Output the [X, Y] coordinate of the center of the cell containing the given text.  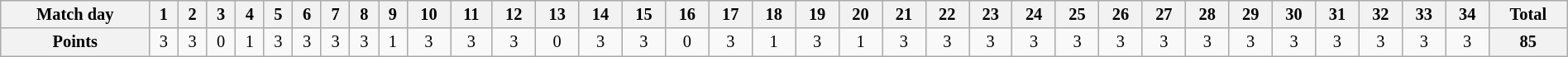
16 [687, 14]
17 [730, 14]
33 [1424, 14]
28 [1207, 14]
30 [1293, 14]
19 [817, 14]
11 [471, 14]
26 [1121, 14]
2 [192, 14]
6 [308, 14]
24 [1034, 14]
29 [1250, 14]
34 [1467, 14]
10 [428, 14]
5 [278, 14]
13 [557, 14]
21 [904, 14]
25 [1077, 14]
32 [1380, 14]
Match day [75, 14]
18 [773, 14]
23 [991, 14]
27 [1164, 14]
12 [514, 14]
15 [643, 14]
31 [1337, 14]
7 [336, 14]
Points [75, 42]
4 [250, 14]
Total [1528, 14]
8 [364, 14]
85 [1528, 42]
14 [600, 14]
22 [947, 14]
9 [394, 14]
20 [860, 14]
